For the text-containing cell, return its midpoint in (X, Y) coordinate format. 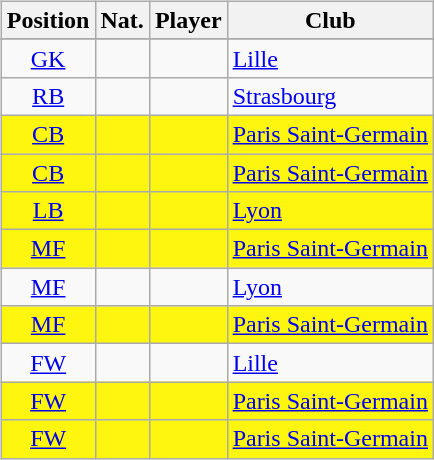
LB (48, 211)
Strasbourg (330, 96)
Player (188, 20)
GK (48, 58)
Nat. (122, 20)
Position (48, 20)
Club (330, 20)
RB (48, 96)
